Output the (X, Y) coordinate of the center of the cell containing the given text.  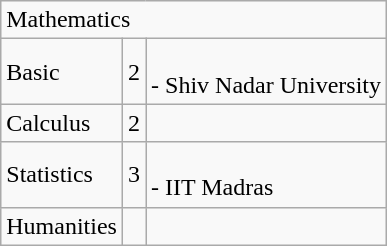
Statistics (62, 174)
Calculus (62, 123)
Mathematics (194, 20)
Basic (62, 72)
Humanities (62, 226)
3 (134, 174)
- Shiv Nadar University (266, 72)
- IIT Madras (266, 174)
